Determine the [X, Y] coordinate at the center of the cell enclosing the given text.  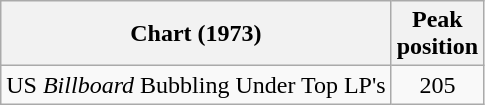
Chart (1973) [196, 34]
205 [437, 85]
Peakposition [437, 34]
US Billboard Bubbling Under Top LP's [196, 85]
